Pinpoint the cell where the given text exists, returning its [x, y] midpoint coordinate. 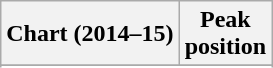
Chart (2014–15) [90, 34]
Peakposition [225, 34]
